Identify which cell holds the provided text, then report its [X, Y] central coordinate. 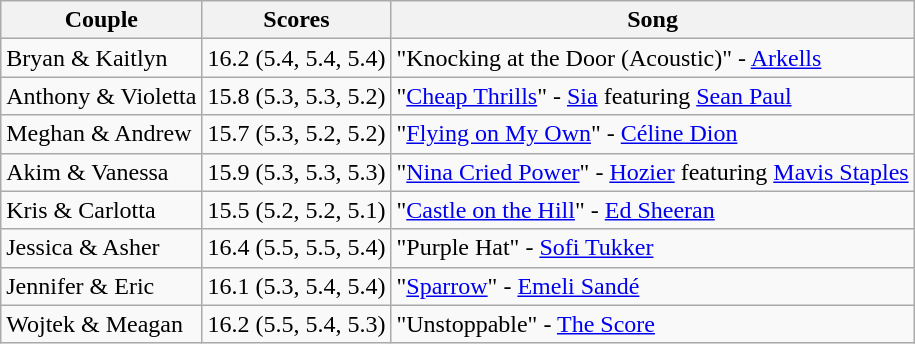
Anthony & Violetta [102, 96]
Jessica & Asher [102, 248]
16.2 (5.4, 5.4, 5.4) [296, 58]
Jennifer & Eric [102, 286]
16.2 (5.5, 5.4, 5.3) [296, 324]
"Nina Cried Power" - Hozier featuring Mavis Staples [652, 172]
Scores [296, 20]
16.4 (5.5, 5.5, 5.4) [296, 248]
Bryan & Kaitlyn [102, 58]
"Castle on the Hill" - Ed Sheeran [652, 210]
"Sparrow" - Emeli Sandé [652, 286]
Song [652, 20]
Couple [102, 20]
"Purple Hat" - Sofi Tukker [652, 248]
Akim & Vanessa [102, 172]
Wojtek & Meagan [102, 324]
"Cheap Thrills" - Sia featuring Sean Paul [652, 96]
15.8 (5.3, 5.3, 5.2) [296, 96]
16.1 (5.3, 5.4, 5.4) [296, 286]
Kris & Carlotta [102, 210]
"Unstoppable" - The Score [652, 324]
"Flying on My Own" - Céline Dion [652, 134]
Meghan & Andrew [102, 134]
15.9 (5.3, 5.3, 5.3) [296, 172]
15.7 (5.3, 5.2, 5.2) [296, 134]
15.5 (5.2, 5.2, 5.1) [296, 210]
"Knocking at the Door (Acoustic)" - Arkells [652, 58]
